Provide the [x, y] coordinate of the cell's center where the given text is located.  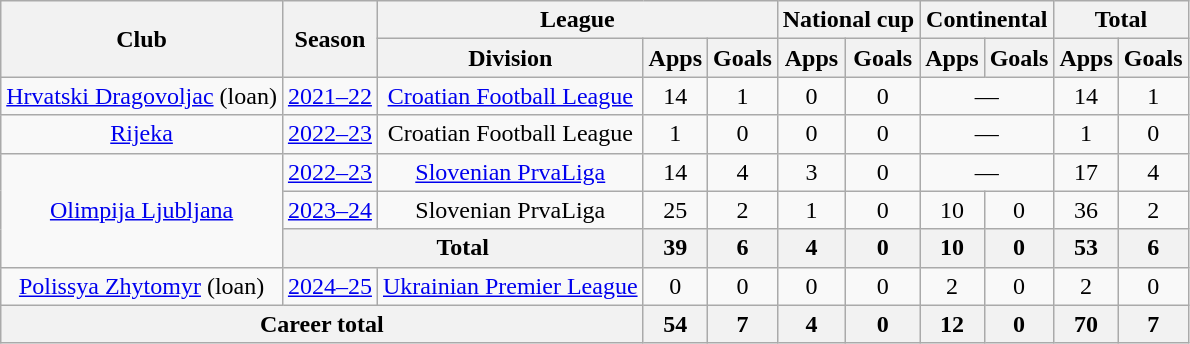
Hrvatski Dragovoljac (loan) [142, 96]
3 [811, 172]
League [577, 20]
National cup [848, 20]
Olimpija Ljubljana [142, 210]
2024–25 [330, 286]
Season [330, 39]
Polissya Zhytomyr (loan) [142, 286]
12 [952, 324]
36 [1086, 210]
54 [675, 324]
53 [1086, 248]
Club [142, 39]
2023–24 [330, 210]
25 [675, 210]
Ukrainian Premier League [510, 286]
2021–22 [330, 96]
17 [1086, 172]
Division [510, 58]
Rijeka [142, 134]
39 [675, 248]
70 [1086, 324]
Continental [987, 20]
Career total [322, 324]
